Return [x, y] of the center of cell containing provided text 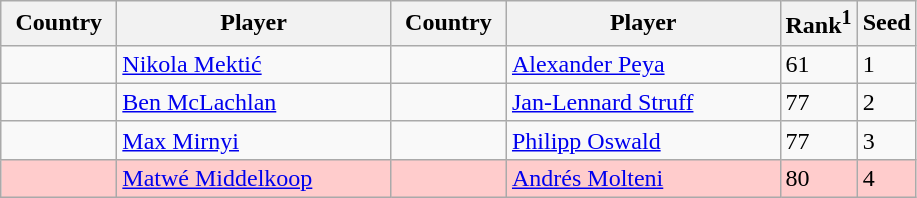
3 [886, 140]
Max Mirnyi [254, 140]
Jan-Lennard Struff [643, 102]
Matwé Middelkoop [254, 178]
Ben McLachlan [254, 102]
Philipp Oswald [643, 140]
Rank1 [818, 24]
4 [886, 178]
Nikola Mektić [254, 64]
61 [818, 64]
1 [886, 64]
Alexander Peya [643, 64]
Andrés Molteni [643, 178]
Seed [886, 24]
80 [818, 178]
2 [886, 102]
